Return the [x, y] coordinate for the center point of the cell that contains the specified text.  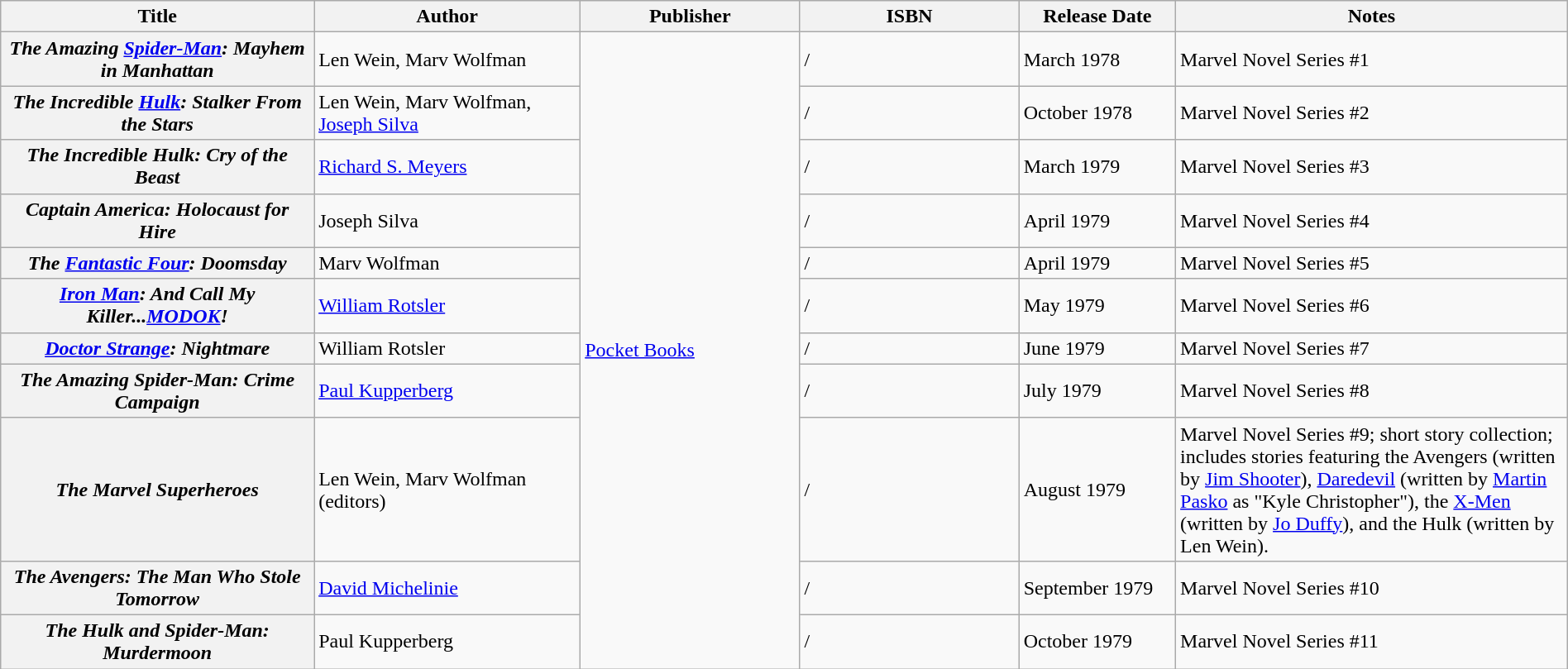
June 1979 [1097, 348]
The Incredible Hulk: Stalker From the Stars [157, 112]
David Michelinie [447, 587]
October 1978 [1097, 112]
March 1979 [1097, 167]
Len Wein, Marv Wolfman, Joseph Silva [447, 112]
Doctor Strange: Nightmare [157, 348]
The Amazing Spider-Man: Mayhem in Manhattan [157, 60]
The Incredible Hulk: Cry of the Beast [157, 167]
Marvel Novel Series #4 [1372, 220]
Joseph Silva [447, 220]
Title [157, 17]
Marvel Novel Series #7 [1372, 348]
August 1979 [1097, 490]
Marvel Novel Series #1 [1372, 60]
March 1978 [1097, 60]
July 1979 [1097, 390]
The Avengers: The Man Who Stole Tomorrow [157, 587]
Marvel Novel Series #2 [1372, 112]
Marvel Novel Series #10 [1372, 587]
Pocket Books [690, 351]
ISBN [910, 17]
May 1979 [1097, 306]
The Hulk and Spider-Man: Murdermoon [157, 642]
Marvel Novel Series #6 [1372, 306]
Author [447, 17]
Marvel Novel Series #8 [1372, 390]
Marvel Novel Series #5 [1372, 263]
October 1979 [1097, 642]
Release Date [1097, 17]
Marvel Novel Series #3 [1372, 167]
The Marvel Superheroes [157, 490]
Publisher [690, 17]
Marvel Novel Series #11 [1372, 642]
Notes [1372, 17]
Captain America: Holocaust for Hire [157, 220]
September 1979 [1097, 587]
Marv Wolfman [447, 263]
Richard S. Meyers [447, 167]
Iron Man: And Call My Killer...MODOK! [157, 306]
Len Wein, Marv Wolfman (editors) [447, 490]
The Fantastic Four: Doomsday [157, 263]
Len Wein, Marv Wolfman [447, 60]
The Amazing Spider-Man: Crime Campaign [157, 390]
